Return [X, Y] of the center of cell containing provided text 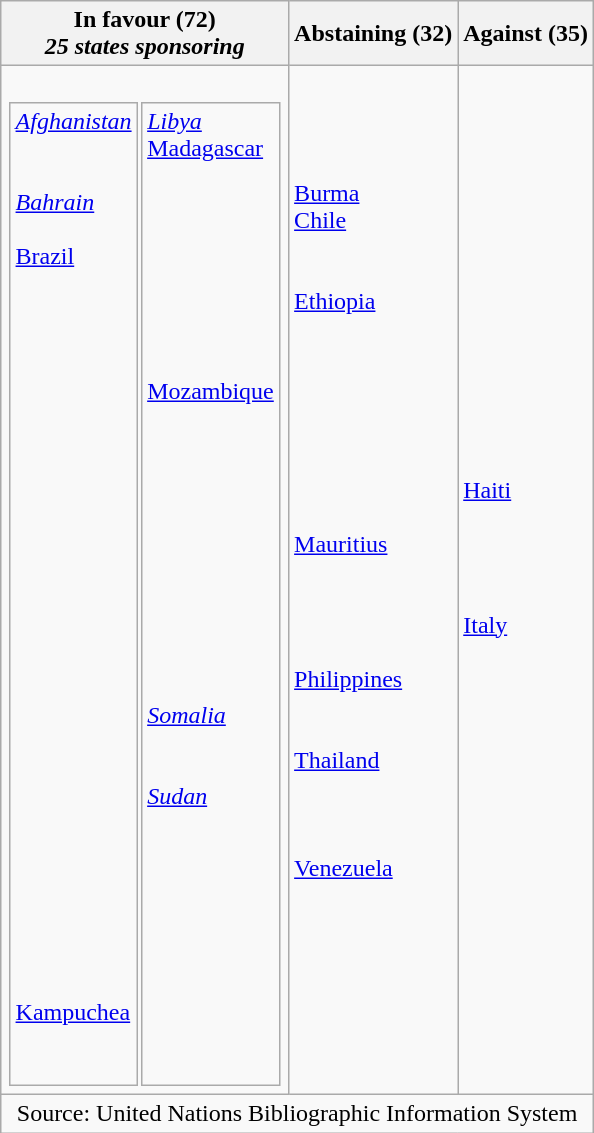
Burma Chile Ethiopia Mauritius Philippines Thailand Venezuela [374, 580]
Abstaining (32) [374, 34]
Afghanistan Bahrain Brazil Kampuchea [74, 594]
Source: United Nations Bibliographic Information System [298, 1113]
Libya Madagascar Mozambique Somalia Sudan [210, 594]
Against (35) [526, 34]
In favour (72)25 states sponsoring [145, 34]
Haiti Italy [526, 580]
Afghanistan Bahrain Brazil Kampuchea Libya Madagascar Mozambique Somalia Sudan [145, 580]
